Capture the cell that displays the provided text and extract its [x, y] central coordinate. 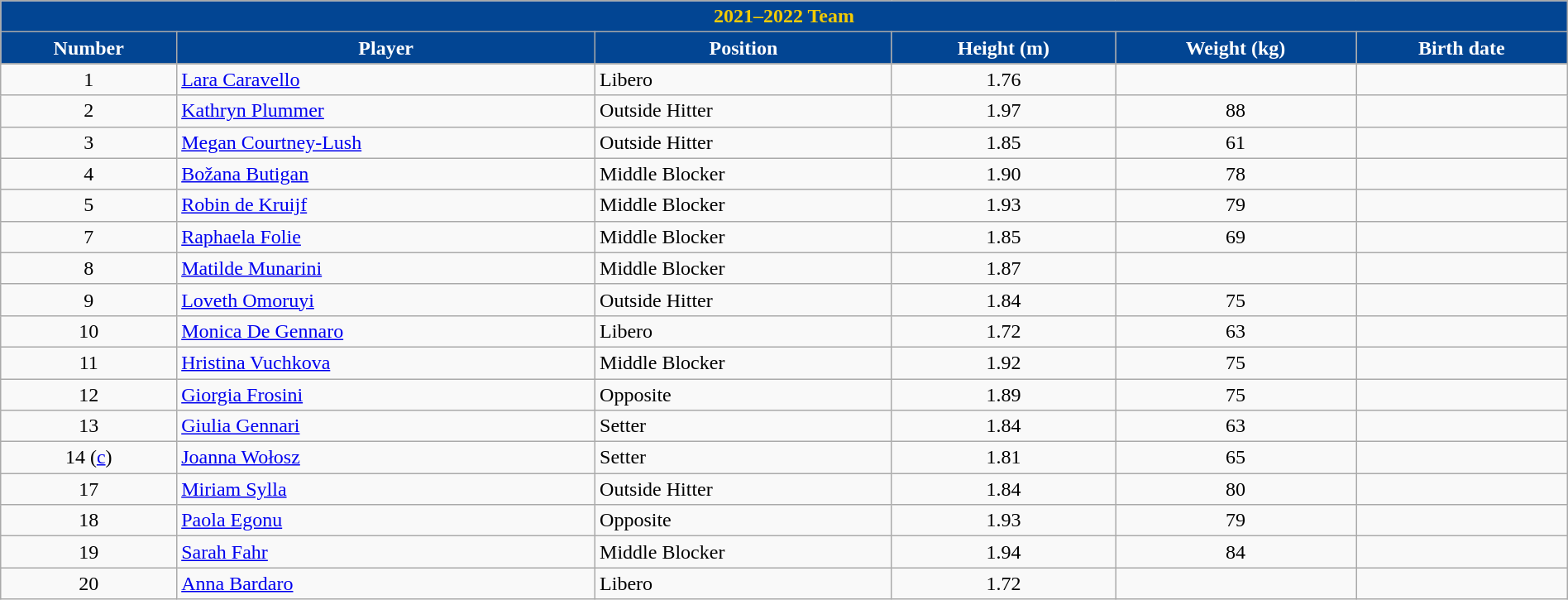
Lara Caravello [386, 79]
Megan Courtney-Lush [386, 142]
Loveth Omoruyi [386, 300]
1.87 [1003, 268]
Player [386, 48]
Robin de Kruijf [386, 205]
1.90 [1003, 174]
Raphaela Folie [386, 237]
Height (m) [1003, 48]
3 [89, 142]
69 [1236, 237]
78 [1236, 174]
14 (c) [89, 458]
1.92 [1003, 362]
Birth date [1462, 48]
88 [1236, 111]
Sarah Fahr [386, 552]
11 [89, 362]
Miriam Sylla [386, 489]
Monica De Gennaro [386, 331]
1 [89, 79]
Joanna Wołosz [386, 458]
2 [89, 111]
1.94 [1003, 552]
9 [89, 300]
Giulia Gennari [386, 426]
19 [89, 552]
8 [89, 268]
10 [89, 331]
Matilde Munarini [386, 268]
1.89 [1003, 395]
1.76 [1003, 79]
12 [89, 395]
1.97 [1003, 111]
61 [1236, 142]
Giorgia Frosini [386, 395]
65 [1236, 458]
Kathryn Plummer [386, 111]
4 [89, 174]
5 [89, 205]
13 [89, 426]
20 [89, 583]
7 [89, 237]
Anna Bardaro [386, 583]
Hristina Vuchkova [386, 362]
18 [89, 521]
17 [89, 489]
Paola Egonu [386, 521]
Number [89, 48]
2021–2022 Team [784, 17]
84 [1236, 552]
Božana Butigan [386, 174]
80 [1236, 489]
Position [744, 48]
1.81 [1003, 458]
Weight (kg) [1236, 48]
